Locate the cell with the specified text and output its (X, Y) center coordinate. 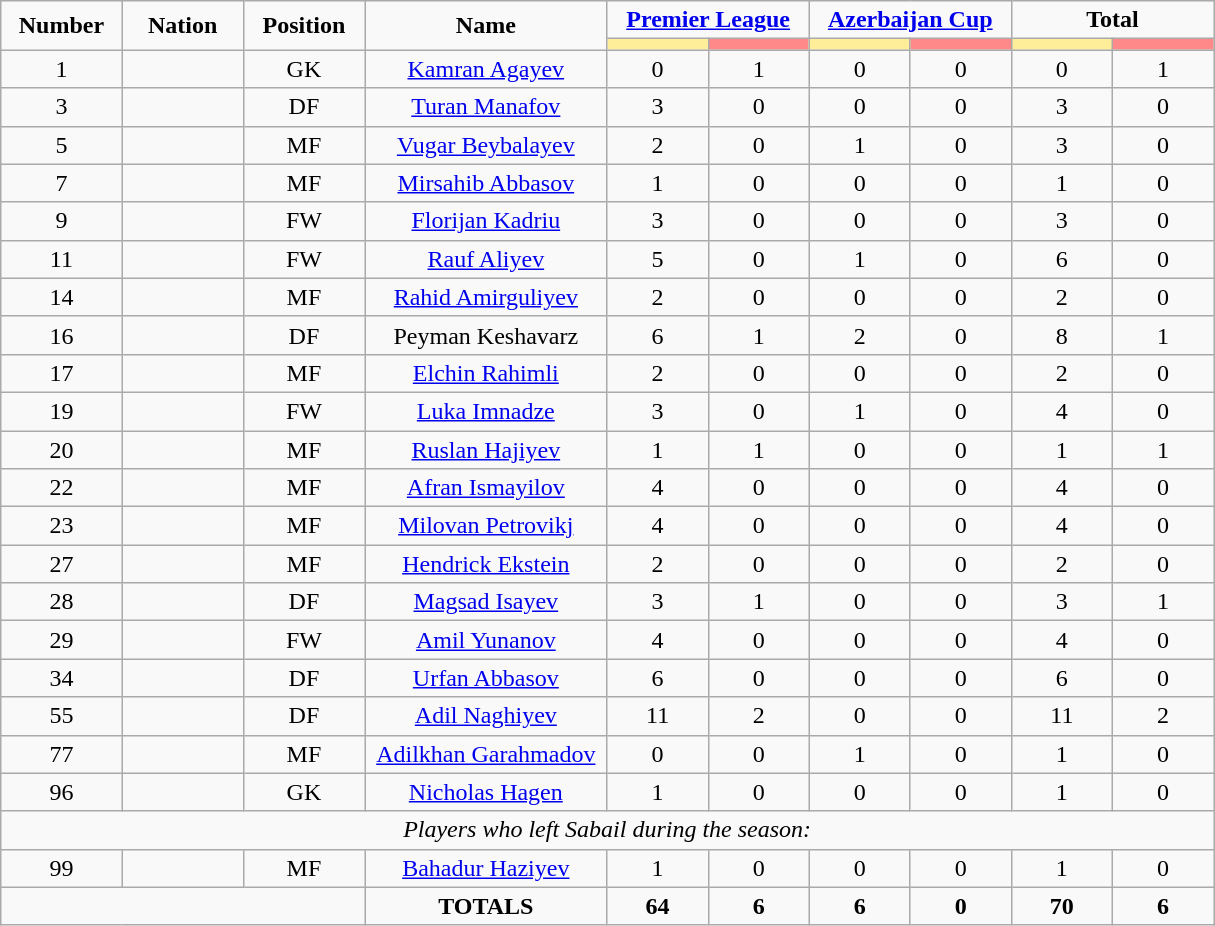
28 (62, 602)
8 (1062, 335)
Bahadur Haziyev (486, 868)
Players who left Sabail during the season: (608, 830)
Luka Imnadze (486, 411)
64 (658, 906)
Premier League (708, 20)
16 (62, 335)
Position (304, 26)
Florijan Kadriu (486, 221)
17 (62, 373)
23 (62, 526)
Hendrick Ekstein (486, 564)
Turan Manafov (486, 107)
Kamran Agayev (486, 69)
29 (62, 640)
Mirsahib Abbasov (486, 183)
Total (1112, 20)
Amil Yunanov (486, 640)
99 (62, 868)
Peyman Keshavarz (486, 335)
Azerbaijan Cup (910, 20)
Vugar Beybalayev (486, 145)
55 (62, 716)
Urfan Abbasov (486, 678)
9 (62, 221)
20 (62, 449)
Afran Ismayilov (486, 488)
Rauf Aliyev (486, 259)
Name (486, 26)
Rahid Amirguliyev (486, 297)
TOTALS (486, 906)
Nation (182, 26)
Adilkhan Garahmadov (486, 754)
70 (1062, 906)
Ruslan Hajiyev (486, 449)
34 (62, 678)
77 (62, 754)
27 (62, 564)
Elchin Rahimli (486, 373)
14 (62, 297)
7 (62, 183)
Number (62, 26)
Adil Naghiyev (486, 716)
Nicholas Hagen (486, 792)
96 (62, 792)
19 (62, 411)
Magsad Isayev (486, 602)
22 (62, 488)
Milovan Petrovikj (486, 526)
